Return the [X, Y] coordinate for the center point of the cell that contains the specified text.  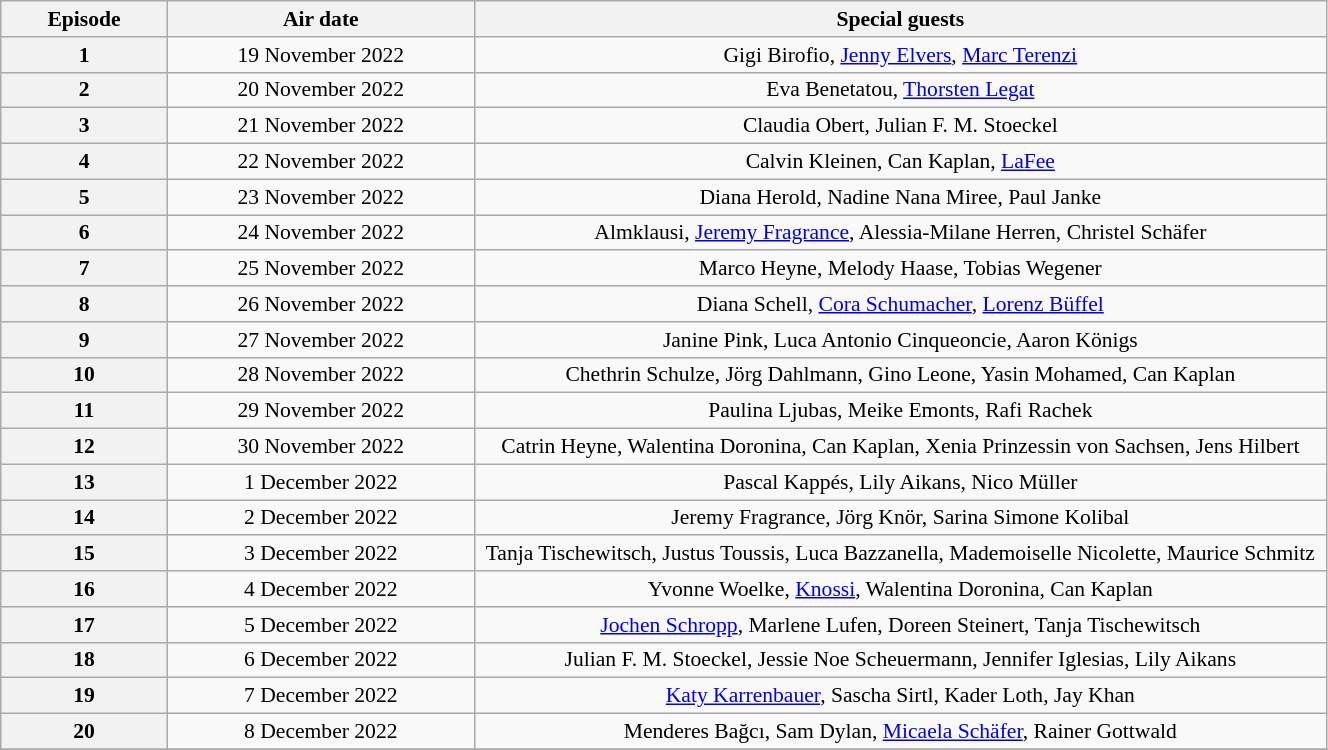
26 November 2022 [320, 304]
Air date [320, 19]
30 November 2022 [320, 447]
Gigi Birofio, Jenny Elvers, Marc Terenzi [900, 55]
Calvin Kleinen, Can Kaplan, LaFee [900, 162]
9 [84, 340]
21 November 2022 [320, 126]
17 [84, 625]
10 [84, 375]
6 December 2022 [320, 660]
3 December 2022 [320, 554]
Catrin Heyne, Walentina Doronina, Can Kaplan, Xenia Prinzessin von Sachsen, Jens Hilbert [900, 447]
8 December 2022 [320, 732]
15 [84, 554]
Almklausi, Jeremy Fragrance, Alessia-Milane Herren, Christel Schäfer [900, 233]
8 [84, 304]
19 [84, 696]
22 November 2022 [320, 162]
2 December 2022 [320, 518]
Paulina Ljubas, Meike Emonts, Rafi Rachek [900, 411]
Jochen Schropp, Marlene Lufen, Doreen Steinert, Tanja Tischewitsch [900, 625]
11 [84, 411]
12 [84, 447]
18 [84, 660]
Yvonne Woelke, Knossi, Walentina Doronina, Can Kaplan [900, 589]
1 [84, 55]
2 [84, 90]
Tanja Tischewitsch, Justus Toussis, Luca Bazzanella, Mademoiselle Nicolette, Maurice Schmitz [900, 554]
25 November 2022 [320, 269]
1 December 2022 [320, 482]
5 [84, 197]
7 December 2022 [320, 696]
Katy Karrenbauer, Sascha Sirtl, Kader Loth, Jay Khan [900, 696]
23 November 2022 [320, 197]
Jeremy Fragrance, Jörg Knör, Sarina Simone Kolibal [900, 518]
27 November 2022 [320, 340]
Special guests [900, 19]
Diana Herold, Nadine Nana Miree, Paul Janke [900, 197]
3 [84, 126]
16 [84, 589]
Diana Schell, Cora Schumacher, Lorenz Büffel [900, 304]
4 December 2022 [320, 589]
5 December 2022 [320, 625]
20 November 2022 [320, 90]
Julian F. M. Stoeckel, Jessie Noe Scheuermann, Jennifer Iglesias, Lily Aikans [900, 660]
Chethrin Schulze, Jörg Dahlmann, Gino Leone, Yasin Mohamed, Can Kaplan [900, 375]
Claudia Obert, Julian F. M. Stoeckel [900, 126]
Eva Benetatou, Thorsten Legat [900, 90]
13 [84, 482]
6 [84, 233]
7 [84, 269]
20 [84, 732]
Pascal Kappés, Lily Aikans, Nico Müller [900, 482]
4 [84, 162]
Janine Pink, Luca Antonio Cinqueoncie, Aaron Königs [900, 340]
Episode [84, 19]
14 [84, 518]
24 November 2022 [320, 233]
Menderes Bağcı, Sam Dylan, Micaela Schäfer, Rainer Gottwald [900, 732]
Marco Heyne, Melody Haase, Tobias Wegener [900, 269]
29 November 2022 [320, 411]
28 November 2022 [320, 375]
19 November 2022 [320, 55]
